Extract the [x, y] coordinate from the center of the cell holding the provided text.  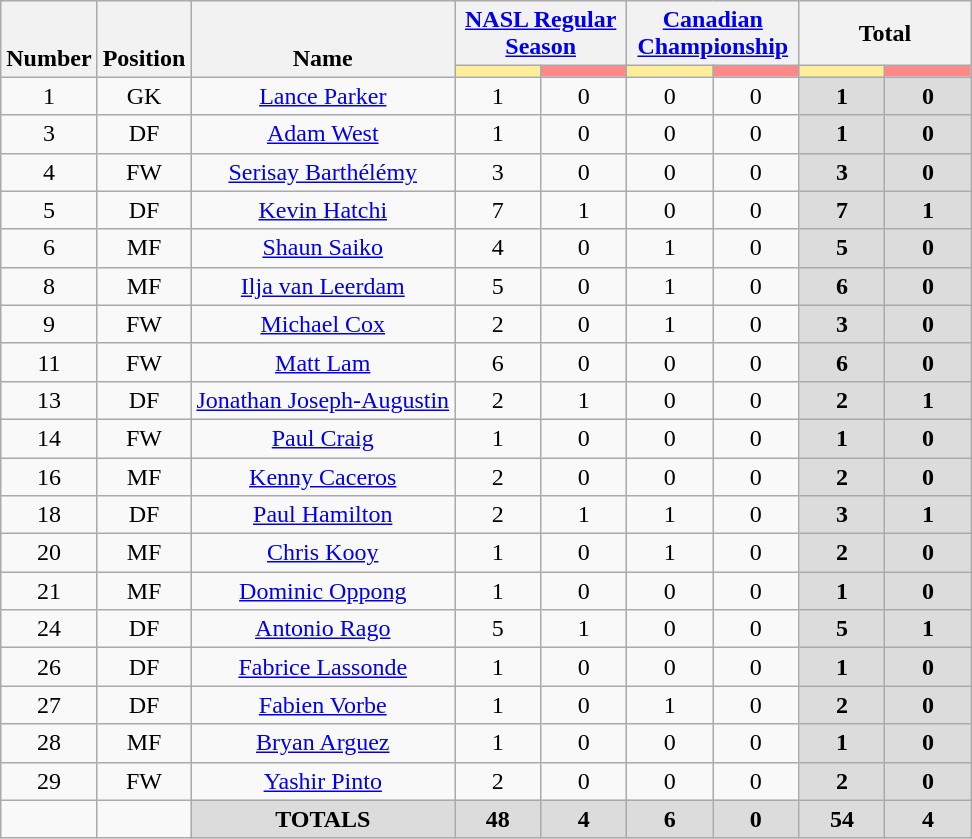
Bryan Arguez [323, 743]
Shaun Saiko [323, 248]
Total [885, 34]
Position [144, 39]
Kevin Hatchi [323, 210]
Antonio Rago [323, 629]
29 [49, 781]
Yashir Pinto [323, 781]
Serisay Barthélémy [323, 172]
Name [323, 39]
27 [49, 705]
Lance Parker [323, 96]
Michael Cox [323, 324]
16 [49, 477]
24 [49, 629]
Fabrice Lassonde [323, 667]
Kenny Caceros [323, 477]
54 [842, 819]
Matt Lam [323, 362]
Jonathan Joseph-Augustin [323, 400]
8 [49, 286]
14 [49, 438]
Adam West [323, 134]
Canadian Championship [713, 34]
Paul Craig [323, 438]
Paul Hamilton [323, 515]
GK [144, 96]
TOTALS [323, 819]
21 [49, 591]
Chris Kooy [323, 553]
Number [49, 39]
26 [49, 667]
Fabien Vorbe [323, 705]
20 [49, 553]
11 [49, 362]
9 [49, 324]
48 [498, 819]
28 [49, 743]
NASL Regular Season [541, 34]
Ilja van Leerdam [323, 286]
13 [49, 400]
18 [49, 515]
Dominic Oppong [323, 591]
